Determine the [X, Y] coordinate at the center of the cell enclosing the given text.  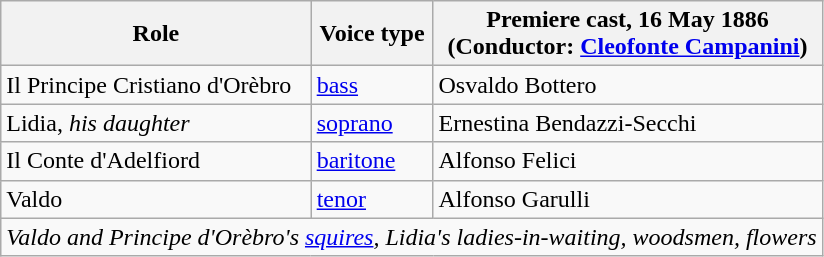
Alfonso Felici [628, 161]
Valdo and Principe d'Orèbro's squires, Lidia's ladies-in-waiting, woodsmen, flowers [412, 237]
Il Conte d'Adelfiord [156, 161]
Premiere cast, 16 May 1886(Conductor: Cleofonte Campanini) [628, 34]
tenor [372, 199]
bass [372, 85]
baritone [372, 161]
Osvaldo Bottero [628, 85]
Lidia, his daughter [156, 123]
Valdo [156, 199]
Role [156, 34]
soprano [372, 123]
Il Principe Cristiano d'Orèbro [156, 85]
Voice type [372, 34]
Alfonso Garulli [628, 199]
Ernestina Bendazzi-Secchi [628, 123]
